Extract the (x, y) coordinate from the center of the cell holding the provided text.  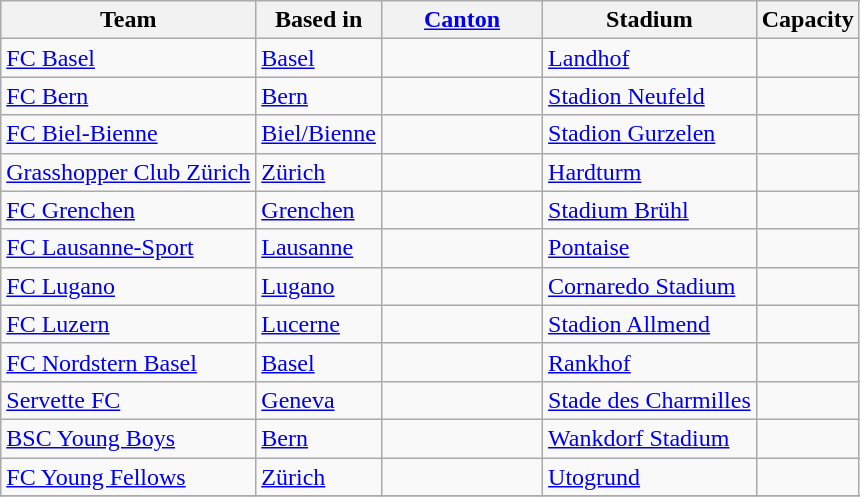
Stadion Allmend (650, 324)
Stadium Brühl (650, 210)
FC Basel (128, 58)
Hardturm (650, 172)
Servette FC (128, 400)
Lausanne (319, 248)
FC Nordstern Basel (128, 362)
FC Lugano (128, 286)
FC Young Fellows (128, 477)
Grenchen (319, 210)
BSC Young Boys (128, 438)
Stadion Neufeld (650, 96)
Geneva (319, 400)
Grasshopper Club Zürich (128, 172)
Rankhof (650, 362)
FC Grenchen (128, 210)
Landhof (650, 58)
FC Lausanne-Sport (128, 248)
FC Biel-Bienne (128, 134)
Lugano (319, 286)
Based in (319, 20)
Biel/Bienne (319, 134)
Team (128, 20)
Stadium (650, 20)
Utogrund (650, 477)
Stade des Charmilles (650, 400)
Wankdorf Stadium (650, 438)
Stadion Gurzelen (650, 134)
FC Luzern (128, 324)
FC Bern (128, 96)
Canton (462, 20)
Cornaredo Stadium (650, 286)
Pontaise (650, 248)
Capacity (808, 20)
Lucerne (319, 324)
